Provide the (X, Y) coordinate of the cell's center where the given text is located.  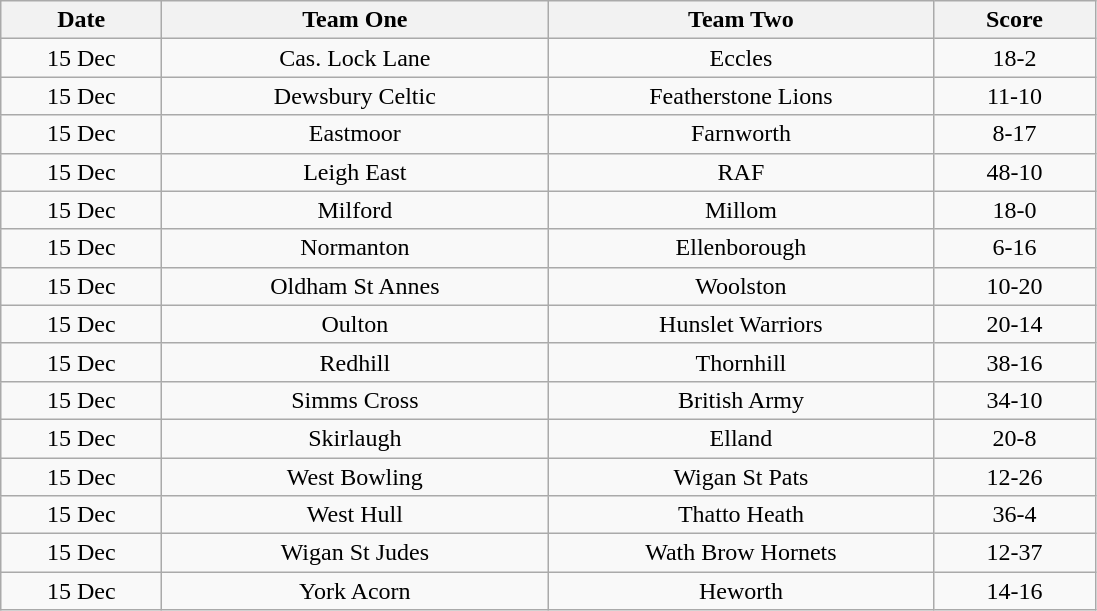
Oldham St Annes (355, 286)
38-16 (1014, 362)
20-8 (1014, 438)
12-37 (1014, 553)
Cas. Lock Lane (355, 58)
Dewsbury Celtic (355, 96)
Featherstone Lions (741, 96)
48-10 (1014, 172)
8-17 (1014, 134)
Elland (741, 438)
Team One (355, 20)
Team Two (741, 20)
Score (1014, 20)
Millom (741, 210)
British Army (741, 400)
Thornhill (741, 362)
York Acorn (355, 591)
Leigh East (355, 172)
Wath Brow Hornets (741, 553)
18-2 (1014, 58)
11-10 (1014, 96)
Normanton (355, 248)
Ellenborough (741, 248)
RAF (741, 172)
Eastmoor (355, 134)
Redhill (355, 362)
Skirlaugh (355, 438)
14-16 (1014, 591)
Date (82, 20)
12-26 (1014, 477)
Wigan St Judes (355, 553)
34-10 (1014, 400)
Wigan St Pats (741, 477)
West Bowling (355, 477)
West Hull (355, 515)
20-14 (1014, 324)
Thatto Heath (741, 515)
36-4 (1014, 515)
6-16 (1014, 248)
Woolston (741, 286)
Simms Cross (355, 400)
Eccles (741, 58)
Milford (355, 210)
10-20 (1014, 286)
Farnworth (741, 134)
Heworth (741, 591)
Oulton (355, 324)
Hunslet Warriors (741, 324)
18-0 (1014, 210)
